Return [X, Y] of the center of cell containing provided text 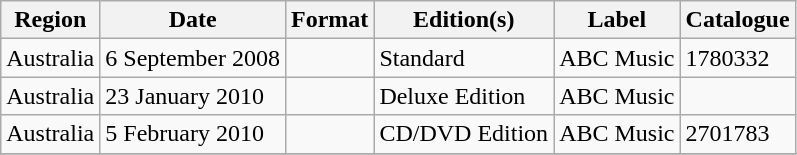
Edition(s) [464, 20]
5 February 2010 [193, 134]
Deluxe Edition [464, 96]
Catalogue [738, 20]
Date [193, 20]
CD/DVD Edition [464, 134]
Region [50, 20]
6 September 2008 [193, 58]
1780332 [738, 58]
23 January 2010 [193, 96]
Label [617, 20]
2701783 [738, 134]
Standard [464, 58]
Format [329, 20]
